Capture the cell that displays the provided text and extract its (x, y) central coordinate. 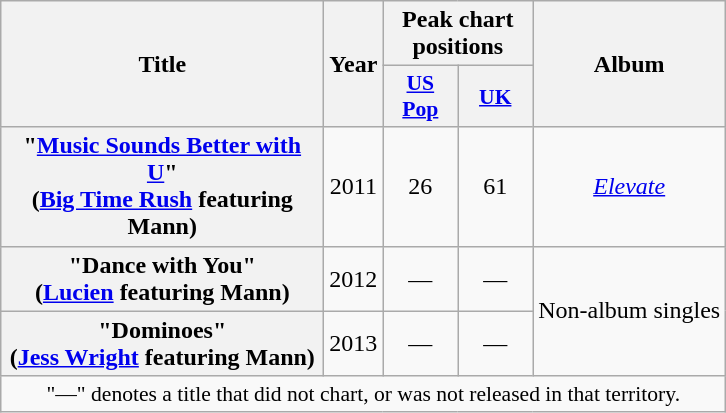
2013 (354, 344)
Title (162, 64)
US Pop (420, 96)
Peak chart positions (458, 34)
"—" denotes a title that did not chart, or was not released in that territory. (364, 394)
UK (496, 96)
Elevate (630, 186)
"Dominoes" (Jess Wright featuring Mann) (162, 344)
26 (420, 186)
Year (354, 64)
Album (630, 64)
61 (496, 186)
Non-album singles (630, 311)
2012 (354, 278)
2011 (354, 186)
"Dance with You" (Lucien featuring Mann) (162, 278)
"Music Sounds Better with U" (Big Time Rush featuring Mann) (162, 186)
